Locate the cell with the specified text and output its [X, Y] center coordinate. 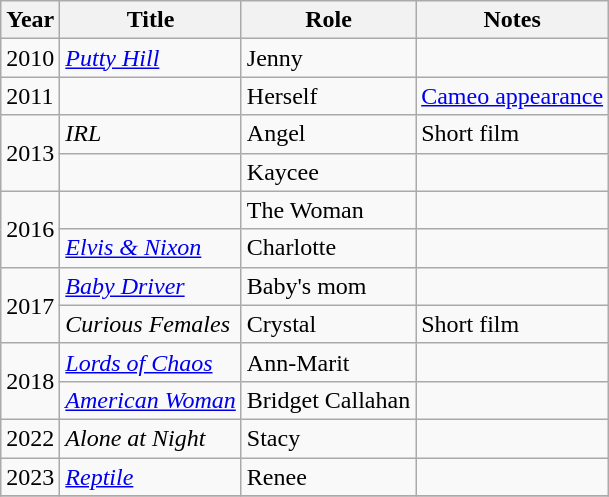
Reptile [151, 477]
Cameo appearance [512, 96]
2022 [30, 438]
Curious Females [151, 324]
Herself [328, 96]
2023 [30, 477]
IRL [151, 134]
2017 [30, 305]
Lords of Chaos [151, 362]
Jenny [328, 58]
2010 [30, 58]
Notes [512, 20]
2011 [30, 96]
Kaycee [328, 172]
Crystal [328, 324]
Baby's mom [328, 286]
Elvis & Nixon [151, 248]
The Woman [328, 210]
Baby Driver [151, 286]
Role [328, 20]
Charlotte [328, 248]
Stacy [328, 438]
Title [151, 20]
American Woman [151, 400]
Alone at Night [151, 438]
Bridget Callahan [328, 400]
2016 [30, 229]
Ann-Marit [328, 362]
Renee [328, 477]
Angel [328, 134]
2018 [30, 381]
2013 [30, 153]
Putty Hill [151, 58]
Year [30, 20]
